Return the [x, y] coordinate for the center point of the cell that contains the specified text.  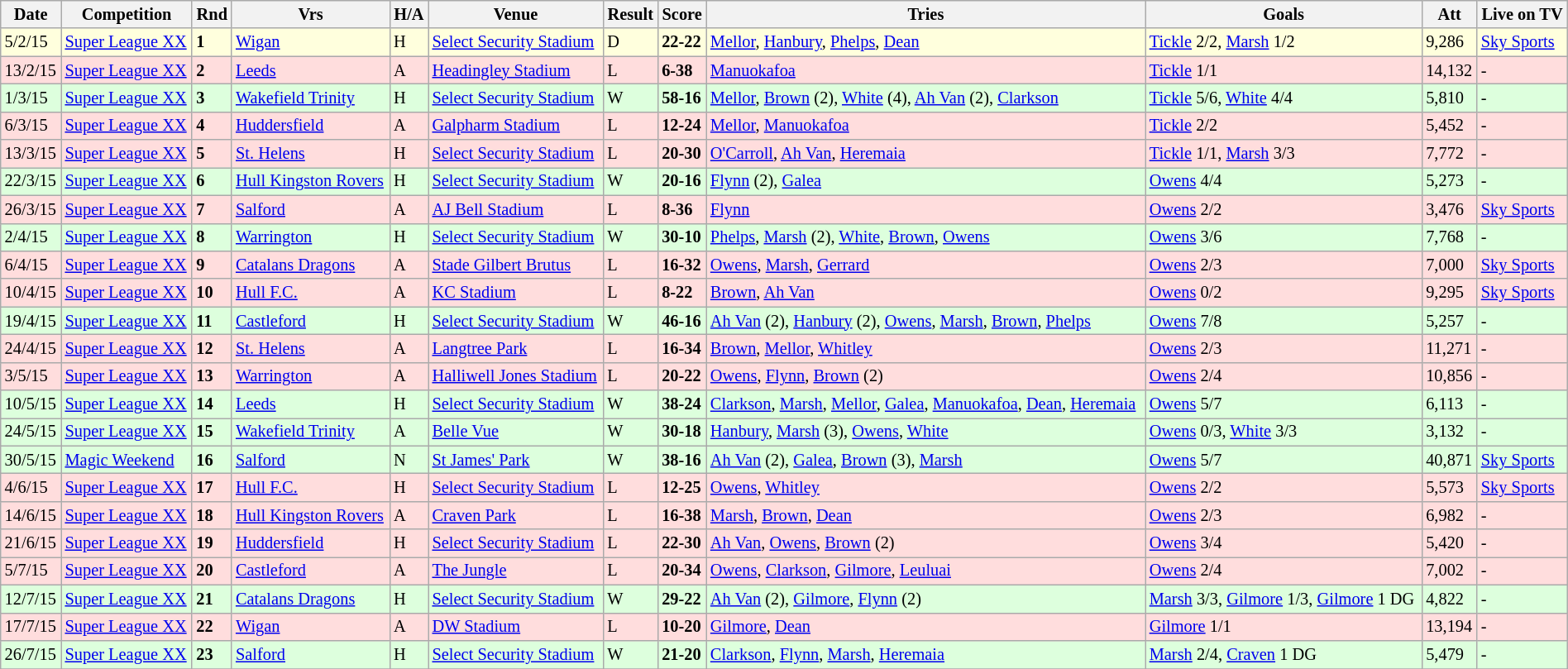
Date [31, 14]
6,982 [1449, 515]
Owens 3/4 [1284, 543]
19/4/15 [31, 321]
Mellor, Brown (2), White (4), Ah Van (2), Clarkson [926, 98]
5 [212, 154]
38-16 [681, 460]
10/4/15 [31, 293]
12-25 [681, 487]
3,476 [1449, 209]
5,573 [1449, 487]
Rnd [212, 14]
16-32 [681, 265]
38-24 [681, 404]
Ah Van (2), Galea, Brown (3), Marsh [926, 460]
17 [212, 487]
Marsh, Brown, Dean [926, 515]
7 [212, 209]
AJ Bell Stadium [516, 209]
Stade Gilbert Brutus [516, 265]
Owens, Clarkson, Gilmore, Leuluai [926, 571]
Owens 4/4 [1284, 181]
Live on TV [1522, 14]
Ah Van, Owens, Brown (2) [926, 543]
The Jungle [516, 571]
6/3/15 [31, 126]
10 [212, 293]
46-16 [681, 321]
Flynn (2), Galea [926, 181]
29-22 [681, 599]
22-22 [681, 42]
Vrs [311, 14]
5/7/15 [31, 571]
21/6/15 [31, 543]
Owens, Marsh, Gerrard [926, 265]
Clarkson, Marsh, Mellor, Galea, Manuokafoa, Dean, Heremaia [926, 404]
6-38 [681, 70]
Phelps, Marsh (2), White, Brown, Owens [926, 237]
22/3/15 [31, 181]
17/7/15 [31, 627]
Owens 0/3, White 3/3 [1284, 432]
7,768 [1449, 237]
Owens, Whitley [926, 487]
11,271 [1449, 348]
7,772 [1449, 154]
16-34 [681, 348]
N [409, 460]
20-22 [681, 376]
Brown, Mellor, Whitley [926, 348]
6 [212, 181]
14 [212, 404]
3/5/15 [31, 376]
9,286 [1449, 42]
30-10 [681, 237]
Langtree Park [516, 348]
Headingley Stadium [516, 70]
12 [212, 348]
20 [212, 571]
26/3/15 [31, 209]
Flynn [926, 209]
Owens 7/8 [1284, 321]
O'Carroll, Ah Van, Heremaia [926, 154]
13/3/15 [31, 154]
Belle Vue [516, 432]
3 [212, 98]
13,194 [1449, 627]
16 [212, 460]
6,113 [1449, 404]
Owens 3/6 [1284, 237]
Result [630, 14]
Tries [926, 14]
8 [212, 237]
8-36 [681, 209]
Tickle 1/1 [1284, 70]
KC Stadium [516, 293]
9 [212, 265]
30/5/15 [31, 460]
5,420 [1449, 543]
58-16 [681, 98]
10,856 [1449, 376]
Ah Van (2), Gilmore, Flynn (2) [926, 599]
11 [212, 321]
Marsh 2/4, Craven 1 DG [1284, 654]
21 [212, 599]
5,452 [1449, 126]
24/5/15 [31, 432]
5/2/15 [31, 42]
15 [212, 432]
Owens, Flynn, Brown (2) [926, 376]
24/4/15 [31, 348]
2 [212, 70]
20-30 [681, 154]
Galpharm Stadium [516, 126]
Tickle 2/2, Marsh 1/2 [1284, 42]
12-24 [681, 126]
Halliwell Jones Stadium [516, 376]
22 [212, 627]
4,822 [1449, 599]
19 [212, 543]
Competition [127, 14]
21-20 [681, 654]
40,871 [1449, 460]
Tickle 1/1, Marsh 3/3 [1284, 154]
20-16 [681, 181]
Tickle 5/6, White 4/4 [1284, 98]
7,002 [1449, 571]
Magic Weekend [127, 460]
Ah Van (2), Hanbury (2), Owens, Marsh, Brown, Phelps [926, 321]
D [630, 42]
Tickle 2/2 [1284, 126]
Marsh 3/3, Gilmore 1/3, Gilmore 1 DG [1284, 599]
7,000 [1449, 265]
Gilmore, Dean [926, 627]
4/6/15 [31, 487]
12/7/15 [31, 599]
1/3/15 [31, 98]
Owens 0/2 [1284, 293]
Mellor, Manuokafoa [926, 126]
9,295 [1449, 293]
H/A [409, 14]
5,257 [1449, 321]
14,132 [1449, 70]
Manuokafoa [926, 70]
26/7/15 [31, 654]
Gilmore 1/1 [1284, 627]
2/4/15 [31, 237]
20-34 [681, 571]
13/2/15 [31, 70]
30-18 [681, 432]
5,810 [1449, 98]
5,479 [1449, 654]
6/4/15 [31, 265]
Clarkson, Flynn, Marsh, Heremaia [926, 654]
4 [212, 126]
5,273 [1449, 181]
Score [681, 14]
Brown, Ah Van [926, 293]
Att [1449, 14]
Hanbury, Marsh (3), Owens, White [926, 432]
1 [212, 42]
22-30 [681, 543]
Craven Park [516, 515]
18 [212, 515]
13 [212, 376]
8-22 [681, 293]
10/5/15 [31, 404]
3,132 [1449, 432]
St James' Park [516, 460]
DW Stadium [516, 627]
Mellor, Hanbury, Phelps, Dean [926, 42]
23 [212, 654]
10-20 [681, 627]
Goals [1284, 14]
16-38 [681, 515]
14/6/15 [31, 515]
Venue [516, 14]
